Provide the [X, Y] coordinate of the cell's center where the given text is located.  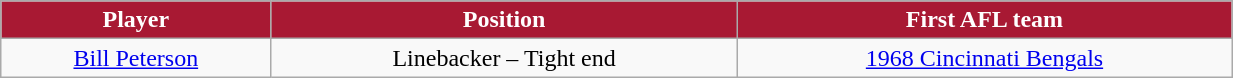
Bill Peterson [136, 58]
Linebacker – Tight end [504, 58]
Player [136, 20]
First AFL team [984, 20]
Position [504, 20]
1968 Cincinnati Bengals [984, 58]
